Output the [x, y] coordinate of the center of the cell containing the given text.  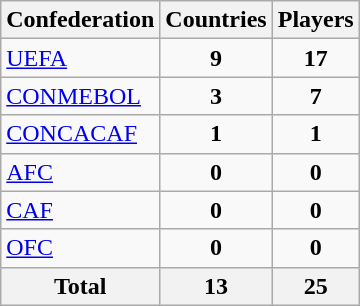
CONCACAF [80, 134]
AFC [80, 172]
CAF [80, 210]
Confederation [80, 20]
UEFA [80, 58]
9 [216, 58]
3 [216, 96]
Total [80, 286]
OFC [80, 248]
25 [316, 286]
17 [316, 58]
CONMEBOL [80, 96]
Players [316, 20]
7 [316, 96]
13 [216, 286]
Countries [216, 20]
